Return the [x, y] coordinate for the center point of the cell that contains the specified text.  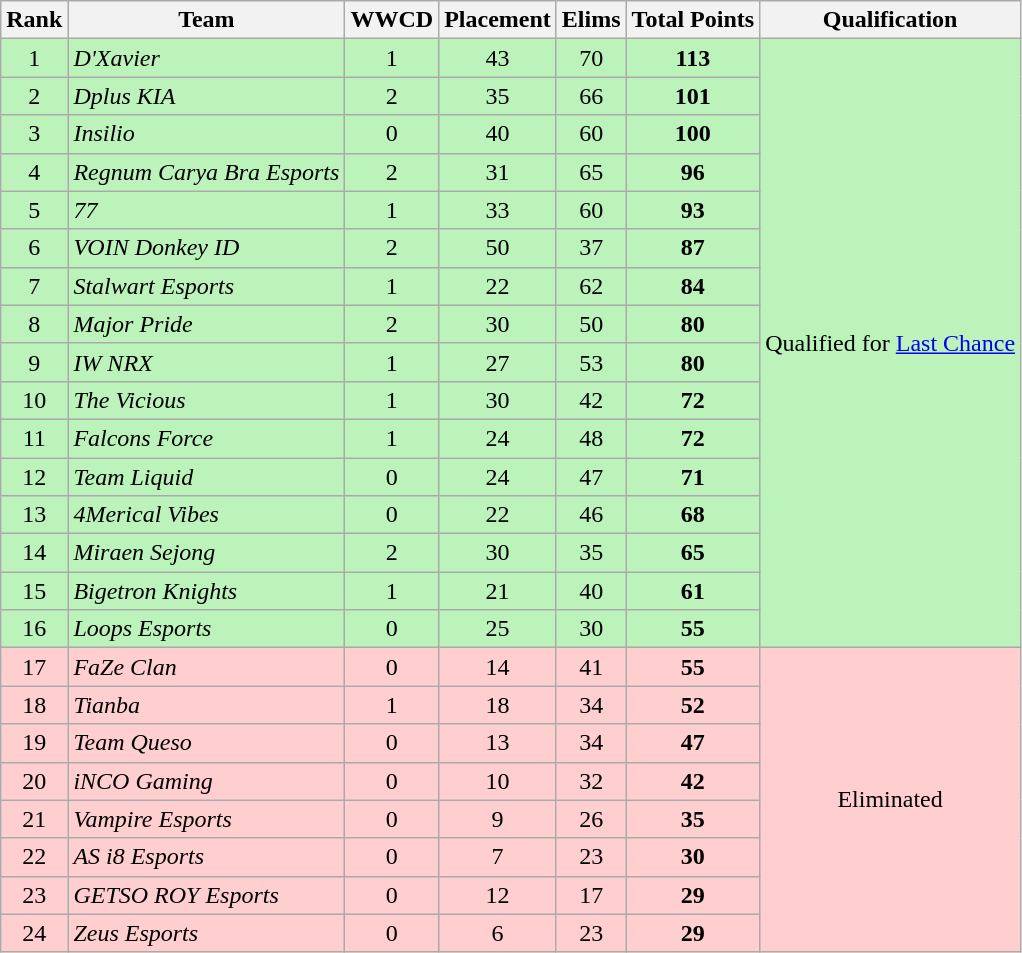
8 [34, 324]
48 [591, 438]
26 [591, 819]
61 [693, 591]
Loops Esports [206, 629]
Falcons Force [206, 438]
41 [591, 667]
84 [693, 286]
Zeus Esports [206, 933]
iNCO Gaming [206, 781]
Qualified for Last Chance [890, 344]
FaZe Clan [206, 667]
33 [498, 210]
32 [591, 781]
Elims [591, 20]
37 [591, 248]
IW NRX [206, 362]
3 [34, 134]
4 [34, 172]
62 [591, 286]
93 [693, 210]
43 [498, 58]
Stalwart Esports [206, 286]
Team Liquid [206, 477]
AS i8 Esports [206, 857]
4Merical Vibes [206, 515]
Team [206, 20]
70 [591, 58]
Vampire Esports [206, 819]
77 [206, 210]
52 [693, 705]
53 [591, 362]
Placement [498, 20]
71 [693, 477]
D'Xavier [206, 58]
96 [693, 172]
WWCD [392, 20]
46 [591, 515]
GETSO ROY Esports [206, 895]
Major Pride [206, 324]
100 [693, 134]
15 [34, 591]
68 [693, 515]
87 [693, 248]
27 [498, 362]
113 [693, 58]
25 [498, 629]
Rank [34, 20]
Team Queso [206, 743]
VOIN Donkey ID [206, 248]
101 [693, 96]
16 [34, 629]
11 [34, 438]
Bigetron Knights [206, 591]
Regnum Carya Bra Esports [206, 172]
31 [498, 172]
66 [591, 96]
Tianba [206, 705]
20 [34, 781]
19 [34, 743]
Total Points [693, 20]
Qualification [890, 20]
The Vicious [206, 400]
Insilio [206, 134]
Dplus KIA [206, 96]
5 [34, 210]
Miraen Sejong [206, 553]
Eliminated [890, 800]
